Return [X, Y] of the center of cell containing provided text 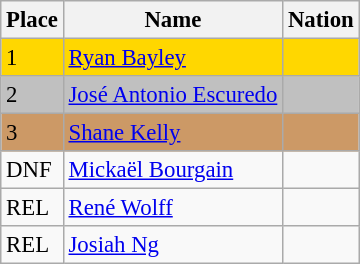
Mickaël Bourgain [172, 170]
José Antonio Escuredo [172, 95]
Ryan Bayley [172, 58]
Shane Kelly [172, 133]
3 [32, 133]
DNF [32, 170]
Place [32, 20]
1 [32, 58]
Nation [321, 20]
René Wolff [172, 208]
2 [32, 95]
Josiah Ng [172, 245]
Name [172, 20]
